Return the [X, Y] coordinate for the center point of the cell that contains the specified text.  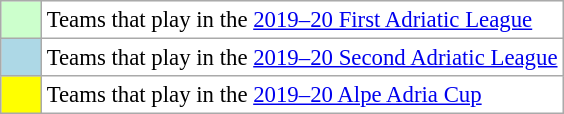
Teams that play in the 2019–20 Second Adriatic League [302, 58]
Teams that play in the 2019–20 Alpe Adria Cup [302, 95]
Teams that play in the 2019–20 First Adriatic League [302, 20]
